Identify which cell holds the provided text, then report its (X, Y) central coordinate. 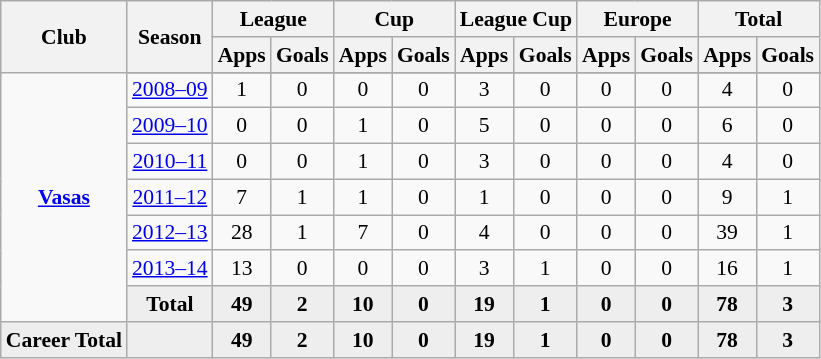
9 (727, 197)
League (274, 19)
Season (170, 36)
13 (242, 269)
2013–14 (170, 269)
16 (727, 269)
2009–10 (170, 126)
2011–12 (170, 197)
League Cup (516, 19)
2012–13 (170, 233)
39 (727, 233)
Club (64, 36)
Vasas (64, 196)
2010–11 (170, 162)
5 (484, 126)
Career Total (64, 340)
Cup (394, 19)
28 (242, 233)
2008–09 (170, 90)
6 (727, 126)
Europe (638, 19)
